Determine the (x, y) coordinate at the center of the cell enclosing the given text.  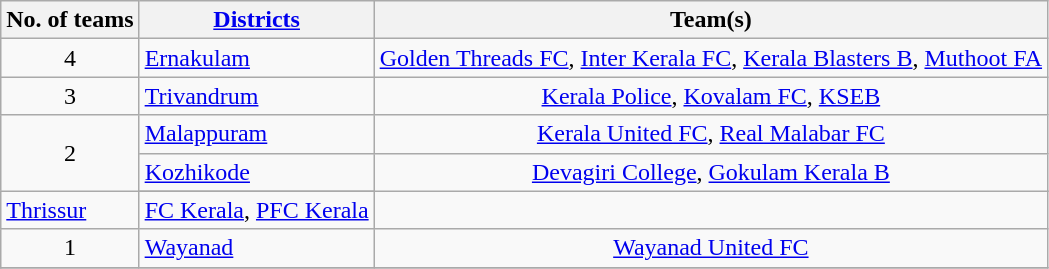
FC Kerala, PFC Kerala (256, 210)
Kerala United FC, Real Malabar FC (710, 134)
Districts (256, 20)
Devagiri College, Gokulam Kerala B (710, 172)
Ernakulam (256, 58)
Trivandrum (256, 96)
Kerala Police, Kovalam FC, KSEB (710, 96)
2 (70, 153)
Kozhikode (256, 172)
Malappuram (256, 134)
Wayanad United FC (710, 248)
3 (70, 96)
Team(s) (710, 20)
Thrissur (70, 210)
Golden Threads FC, Inter Kerala FC, Kerala Blasters B, Muthoot FA (710, 58)
Wayanad (256, 248)
1 (70, 248)
No. of teams (70, 20)
4 (70, 58)
